Determine the [x, y] coordinate at the center of the cell enclosing the given text.  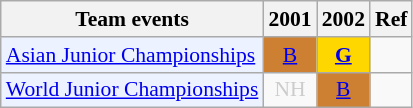
2001 [290, 19]
2002 [344, 19]
Team events [132, 19]
G [344, 55]
Asian Junior Championships [132, 55]
World Junior Championships [132, 90]
Ref [391, 19]
NH [290, 90]
